Scan for the cell matching the given text and deliver its [X, Y] coordinate at center. 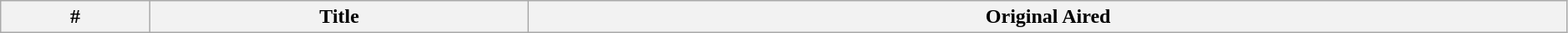
Original Aired [1048, 17]
# [75, 17]
Title [339, 17]
